Output the [X, Y] coordinate of the center of the cell containing the given text.  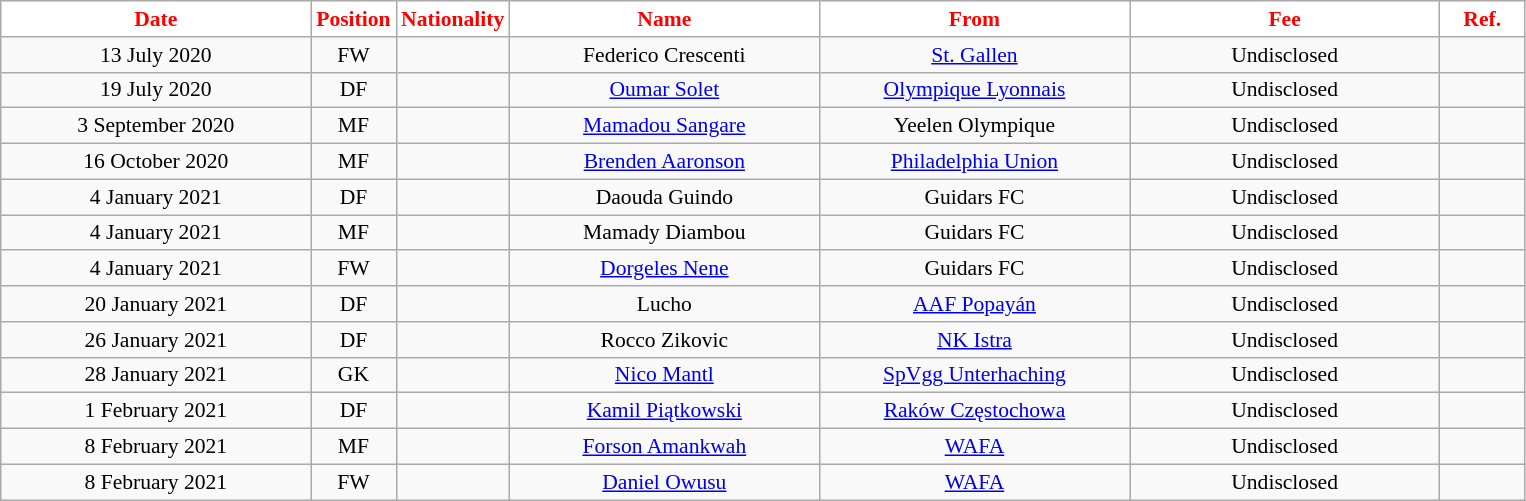
Forson Amankwah [664, 447]
Yeelen Olympique [974, 126]
SpVgg Unterhaching [974, 375]
Daniel Owusu [664, 482]
Ref. [1482, 19]
From [974, 19]
Dorgeles Nene [664, 269]
Daouda Guindo [664, 197]
Federico Crescenti [664, 55]
Lucho [664, 304]
Mamadou Sangare [664, 126]
20 January 2021 [156, 304]
Philadelphia Union [974, 162]
Date [156, 19]
Kamil Piątkowski [664, 411]
AAF Popayán [974, 304]
Brenden Aaronson [664, 162]
Nationality [452, 19]
Olympique Lyonnais [974, 90]
26 January 2021 [156, 340]
Nico Mantl [664, 375]
Position [354, 19]
GK [354, 375]
St. Gallen [974, 55]
13 July 2020 [156, 55]
NK Istra [974, 340]
28 January 2021 [156, 375]
Oumar Solet [664, 90]
Fee [1285, 19]
Rocco Zikovic [664, 340]
Name [664, 19]
16 October 2020 [156, 162]
19 July 2020 [156, 90]
3 September 2020 [156, 126]
Mamady Diambou [664, 233]
Raków Częstochowa [974, 411]
1 February 2021 [156, 411]
